Identify which cell holds the provided text, then report its [X, Y] central coordinate. 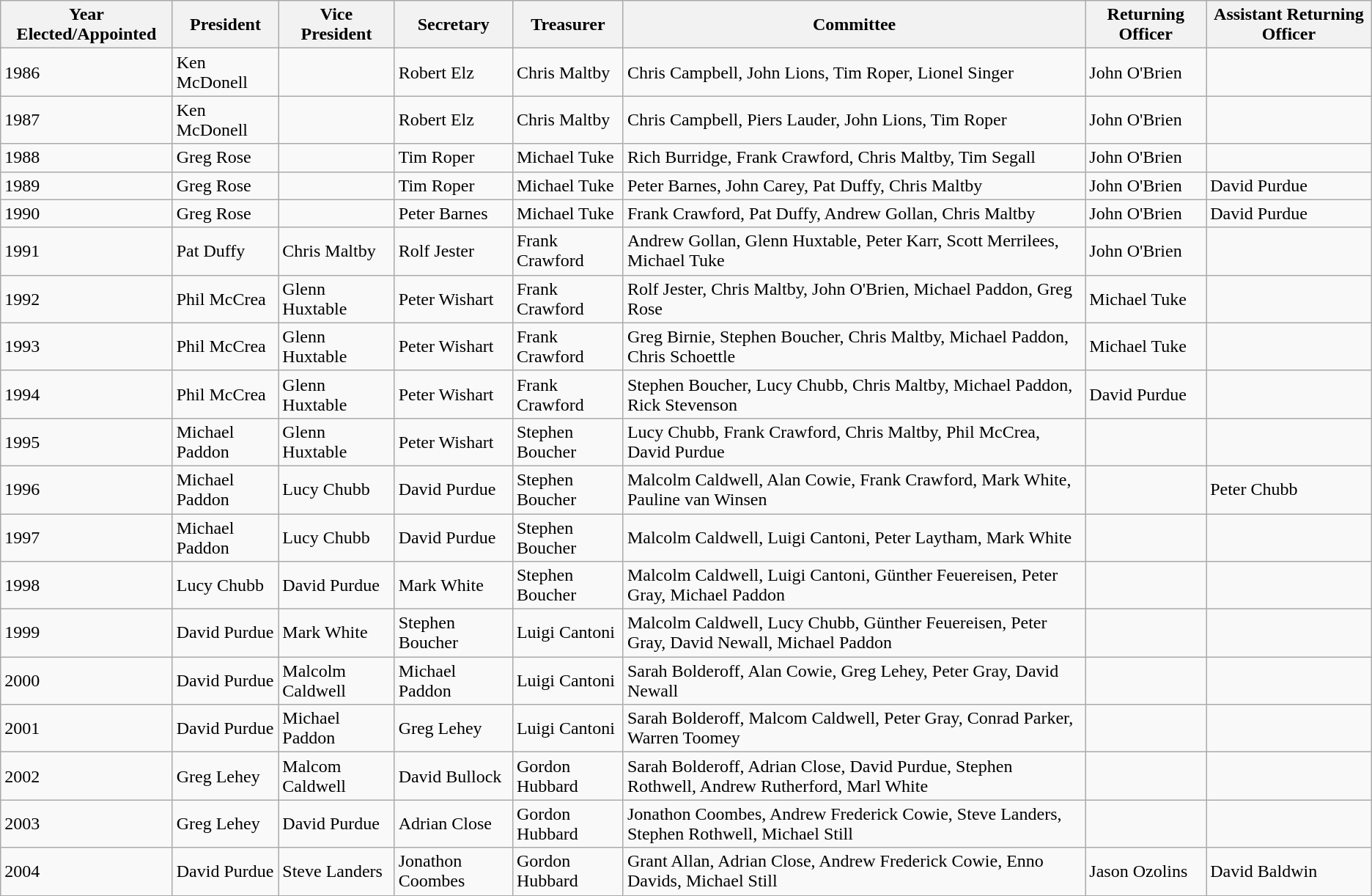
Malcolm Caldwell, Luigi Cantoni, Peter Laytham, Mark White [854, 537]
Malcolm Caldwell [336, 680]
1987 [86, 120]
1991 [86, 251]
Vice President [336, 25]
2001 [86, 729]
President [226, 25]
Malcolm Caldwell, Luigi Cantoni, Günther Feuereisen, Peter Gray, Michael Paddon [854, 585]
1999 [86, 634]
1998 [86, 585]
Malcolm Caldwell, Alan Cowie, Frank Crawford, Mark White, Pauline van Winsen [854, 490]
Assistant Returning Officer [1289, 25]
1989 [86, 186]
Rolf Jester, Chris Maltby, John O'Brien, Michael Paddon, Greg Rose [854, 299]
1995 [86, 441]
Stephen Boucher, Lucy Chubb, Chris Maltby, Michael Paddon, Rick Stevenson [854, 394]
Grant Allan, Adrian Close, Andrew Frederick Cowie, Enno Davids, Michael Still [854, 871]
2004 [86, 871]
Returning Officer [1146, 25]
1992 [86, 299]
Malcom Caldwell [336, 776]
Peter Chubb [1289, 490]
1988 [86, 158]
Andrew Gollan, Glenn Huxtable, Peter Karr, Scott Merrilees, Michael Tuke [854, 251]
Chris Campbell, Piers Lauder, John Lions, Tim Roper [854, 120]
Adrian Close [453, 824]
Sarah Bolderoff, Malcom Caldwell, Peter Gray, Conrad Parker, Warren Toomey [854, 729]
Pat Duffy [226, 251]
2003 [86, 824]
Year Elected/Appointed [86, 25]
Sarah Bolderoff, Adrian Close, David Purdue, Stephen Rothwell, Andrew Rutherford, Marl White [854, 776]
Rolf Jester [453, 251]
Committee [854, 25]
Jason Ozolins [1146, 871]
2000 [86, 680]
1990 [86, 213]
Secretary [453, 25]
Steve Landers [336, 871]
Rich Burridge, Frank Crawford, Chris Maltby, Tim Segall [854, 158]
David Baldwin [1289, 871]
Greg Birnie, Stephen Boucher, Chris Maltby, Michael Paddon, Chris Schoettle [854, 346]
1997 [86, 537]
1994 [86, 394]
Sarah Bolderoff, Alan Cowie, Greg Lehey, Peter Gray, David Newall [854, 680]
Malcolm Caldwell, Lucy Chubb, Günther Feuereisen, Peter Gray, David Newall, Michael Paddon [854, 634]
1996 [86, 490]
2002 [86, 776]
Peter Barnes [453, 213]
1993 [86, 346]
Chris Campbell, John Lions, Tim Roper, Lionel Singer [854, 72]
Treasurer [567, 25]
Peter Barnes, John Carey, Pat Duffy, Chris Maltby [854, 186]
1986 [86, 72]
Frank Crawford, Pat Duffy, Andrew Gollan, Chris Maltby [854, 213]
Lucy Chubb, Frank Crawford, Chris Maltby, Phil McCrea, David Purdue [854, 441]
Jonathon Coombes [453, 871]
David Bullock [453, 776]
Jonathon Coombes, Andrew Frederick Cowie, Steve Landers, Stephen Rothwell, Michael Still [854, 824]
